Extract the [X, Y] coordinate from the center of the cell holding the provided text.  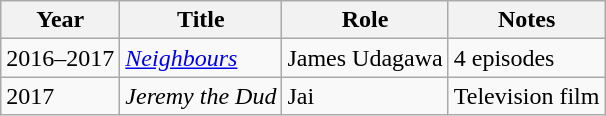
4 episodes [526, 58]
Television film [526, 96]
Role [365, 20]
2017 [60, 96]
James Udagawa [365, 58]
Jai [365, 96]
Neighbours [201, 58]
Notes [526, 20]
Year [60, 20]
Jeremy the Dud [201, 96]
2016–2017 [60, 58]
Title [201, 20]
